Provide the (X, Y) coordinate of the cell's center where the given text is located.  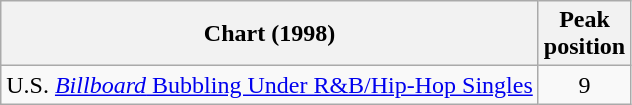
U.S. Billboard Bubbling Under R&B/Hip-Hop Singles (270, 85)
Peakposition (584, 34)
Chart (1998) (270, 34)
9 (584, 85)
